Return [x, y] of the center of cell containing provided text 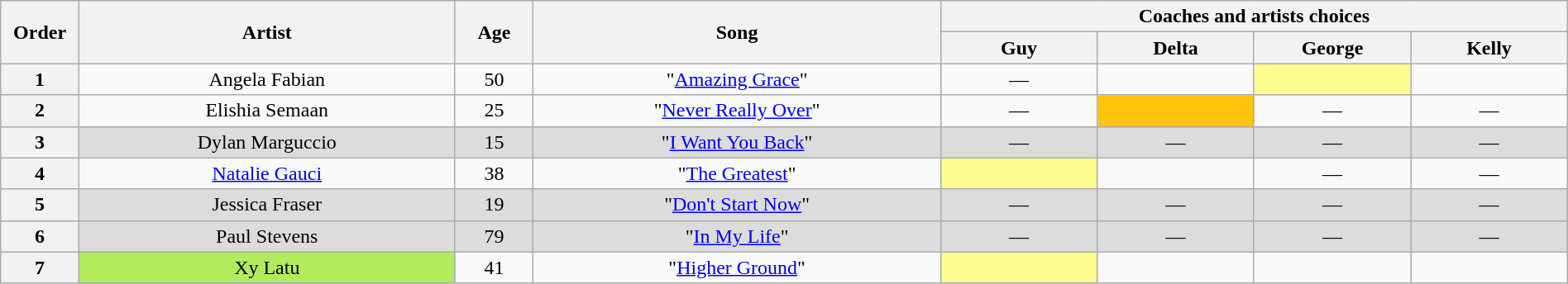
50 [495, 79]
Xy Latu [266, 267]
Natalie Gauci [266, 173]
Paul Stevens [266, 236]
6 [40, 236]
Kelly [1489, 48]
41 [495, 267]
Age [495, 32]
Delta [1176, 48]
"I Want You Back" [738, 142]
Dylan Marguccio [266, 142]
"Higher Ground" [738, 267]
3 [40, 142]
Coaches and artists choices [1254, 17]
"The Greatest" [738, 173]
"In My Life" [738, 236]
Guy [1019, 48]
19 [495, 205]
"Amazing Grace" [738, 79]
15 [495, 142]
38 [495, 173]
Order [40, 32]
Artist [266, 32]
5 [40, 205]
7 [40, 267]
"Never Really Over" [738, 111]
Song [738, 32]
79 [495, 236]
Jessica Fraser [266, 205]
Elishia Semaan [266, 111]
Angela Fabian [266, 79]
2 [40, 111]
1 [40, 79]
"Don't Start Now" [738, 205]
George [1331, 48]
4 [40, 173]
25 [495, 111]
